Return the (x, y) coordinate for the center point of the cell that contains the specified text.  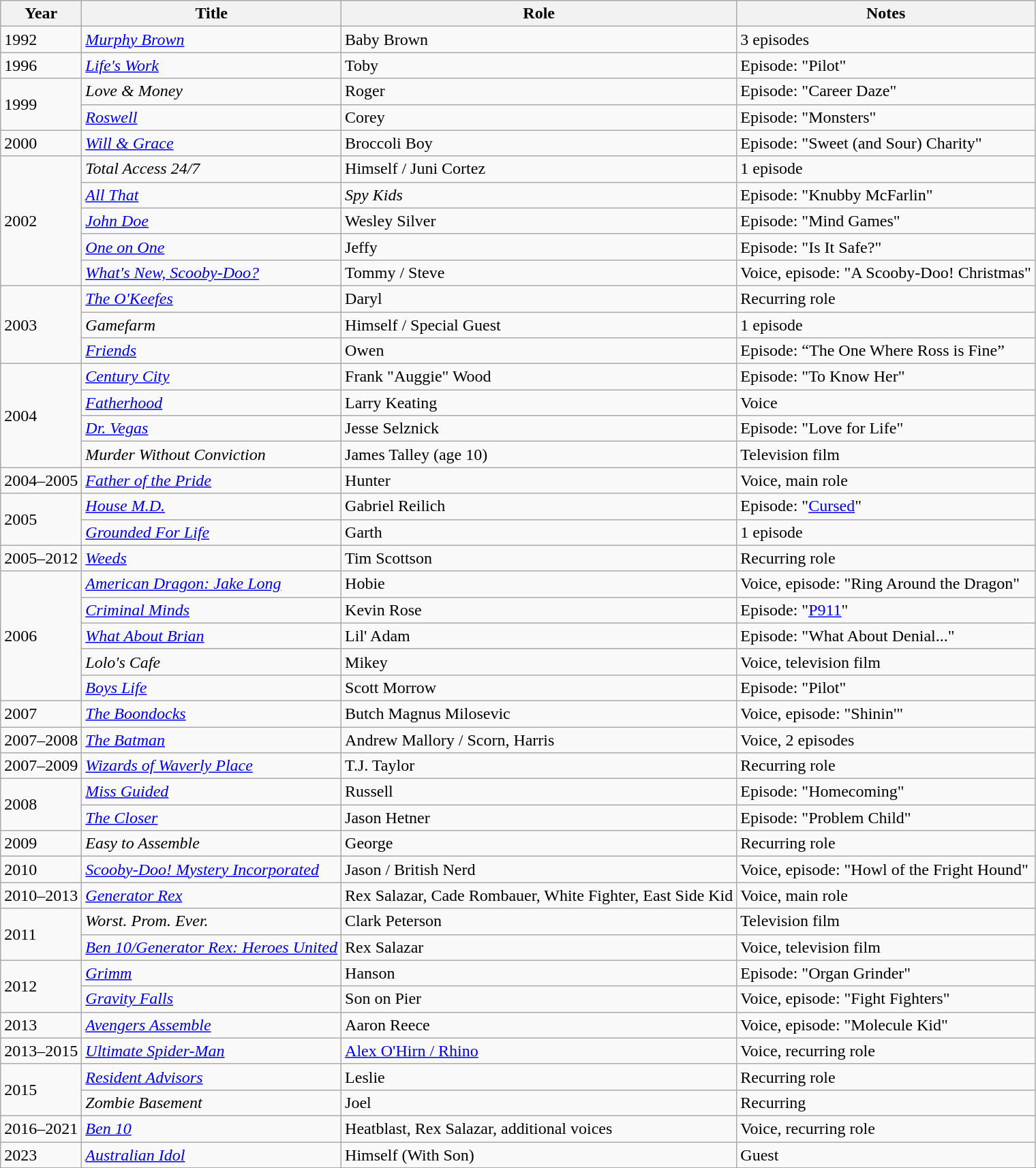
1996 (41, 65)
Voice, 2 episodes (886, 739)
Episode: "P911" (886, 610)
Fatherhood (211, 403)
Corey (539, 117)
Hobie (539, 584)
Ben 10/Generator Rex: Heroes United (211, 947)
Year (41, 14)
Andrew Mallory / Scorn, Harris (539, 739)
Tim Scottson (539, 558)
Criminal Minds (211, 610)
2004 (41, 416)
Voice, episode: "Howl of the Fright Hound" (886, 870)
Wesley Silver (539, 221)
Scooby-Doo! Mystery Incorporated (211, 870)
3 episodes (886, 40)
Voice, episode: "Ring Around the Dragon" (886, 584)
Episode: "Career Daze" (886, 91)
Jeffy (539, 247)
Butch Magnus Milosevic (539, 713)
Miss Guided (211, 792)
T.J. Taylor (539, 766)
The Closer (211, 818)
Rex Salazar, Cade Rombauer, White Fighter, East Side Kid (539, 895)
Owen (539, 351)
Episode: "Organ Grinder" (886, 973)
Zombie Basement (211, 1103)
Rex Salazar (539, 947)
Episode: "Homecoming" (886, 792)
Hunter (539, 480)
2016–2021 (41, 1128)
Roswell (211, 117)
Aaron Reece (539, 1025)
What's New, Scooby-Doo? (211, 273)
2013–2015 (41, 1051)
Gabriel Reilich (539, 506)
Easy to Assemble (211, 844)
Friends (211, 351)
Voice (886, 403)
Guest (886, 1155)
Larry Keating (539, 403)
Notes (886, 14)
Episode: “The One Where Ross is Fine” (886, 351)
Lil' Adam (539, 636)
What About Brian (211, 636)
Lolo's Cafe (211, 662)
1999 (41, 104)
Voice, episode: "Fight Fighters" (886, 999)
2009 (41, 844)
2007–2008 (41, 739)
The O'Keefes (211, 298)
Spy Kids (539, 195)
Episode: "Sweet (and Sour) Charity" (886, 143)
2004–2005 (41, 480)
Baby Brown (539, 40)
Russell (539, 792)
Life's Work (211, 65)
Murphy Brown (211, 40)
Daryl (539, 298)
2005 (41, 519)
2002 (41, 221)
Generator Rex (211, 895)
Episode: "Is It Safe?" (886, 247)
Broccoli Boy (539, 143)
Father of the Pride (211, 480)
Kevin Rose (539, 610)
John Doe (211, 221)
Hanson (539, 973)
Mikey (539, 662)
Recurring (886, 1103)
Frank "Auggie" Wood (539, 377)
2008 (41, 805)
Grimm (211, 973)
Episode: "To Know Her" (886, 377)
Jason / British Nerd (539, 870)
One on One (211, 247)
The Boondocks (211, 713)
Son on Pier (539, 999)
2015 (41, 1090)
2003 (41, 324)
Episode: "Cursed" (886, 506)
Himself (With Son) (539, 1155)
Ultimate Spider-Man (211, 1051)
2010–2013 (41, 895)
Episode: "Love for Life" (886, 429)
Total Access 24/7 (211, 169)
2013 (41, 1025)
George (539, 844)
Heatblast, Rex Salazar, additional voices (539, 1128)
Clark Peterson (539, 921)
Jesse Selznick (539, 429)
2006 (41, 636)
Tommy / Steve (539, 273)
The Batman (211, 739)
Episode: "What About Denial..." (886, 636)
Love & Money (211, 91)
2007–2009 (41, 766)
2007 (41, 713)
Garth (539, 532)
Roger (539, 91)
Avengers Assemble (211, 1025)
Will & Grace (211, 143)
Leslie (539, 1077)
Title (211, 14)
Episode: "Knubby McFarlin" (886, 195)
Toby (539, 65)
Murder Without Conviction (211, 455)
Alex O'Hirn / Rhino (539, 1051)
Dr. Vegas (211, 429)
Episode: "Monsters" (886, 117)
Voice, episode: "Molecule Kid" (886, 1025)
2010 (41, 870)
2012 (41, 986)
Episode: "Problem Child" (886, 818)
2023 (41, 1155)
Himself / Special Guest (539, 325)
Australian Idol (211, 1155)
Resident Advisors (211, 1077)
Boys Life (211, 688)
Wizards of Waverly Place (211, 766)
Role (539, 14)
Gamefarm (211, 325)
Voice, episode: "A Scooby-Doo! Christmas" (886, 273)
Gravity Falls (211, 999)
Grounded For Life (211, 532)
Episode: "Mind Games" (886, 221)
Jason Hetner (539, 818)
All That (211, 195)
Himself / Juni Cortez (539, 169)
2011 (41, 934)
James Talley (age 10) (539, 455)
Joel (539, 1103)
Century City (211, 377)
Voice, episode: "Shinin'" (886, 713)
Weeds (211, 558)
American Dragon: Jake Long (211, 584)
Scott Morrow (539, 688)
1992 (41, 40)
2005–2012 (41, 558)
2000 (41, 143)
Worst. Prom. Ever. (211, 921)
House M.D. (211, 506)
Ben 10 (211, 1128)
